Output the (X, Y) coordinate of the center of the cell containing the given text.  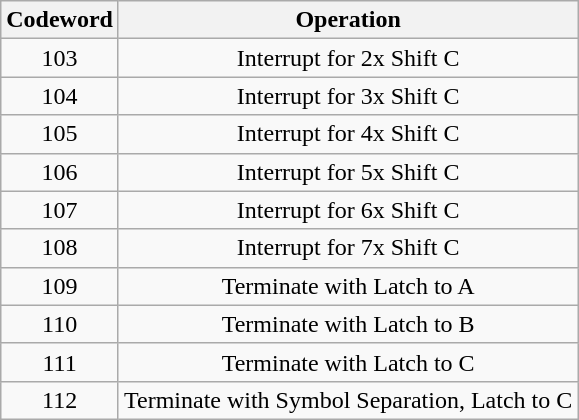
Interrupt for 4x Shift C (348, 134)
Terminate with Latch to C (348, 362)
108 (60, 248)
110 (60, 324)
111 (60, 362)
103 (60, 58)
Interrupt for 6x Shift C (348, 210)
112 (60, 400)
Interrupt for 3x Shift C (348, 96)
106 (60, 172)
Terminate with Symbol Separation, Latch to C (348, 400)
Codeword (60, 20)
107 (60, 210)
Interrupt for 2x Shift C (348, 58)
104 (60, 96)
Terminate with Latch to B (348, 324)
109 (60, 286)
Terminate with Latch to A (348, 286)
Interrupt for 7x Shift C (348, 248)
Operation (348, 20)
105 (60, 134)
Interrupt for 5x Shift C (348, 172)
